Pinpoint the cell where the given text exists, returning its (X, Y) midpoint coordinate. 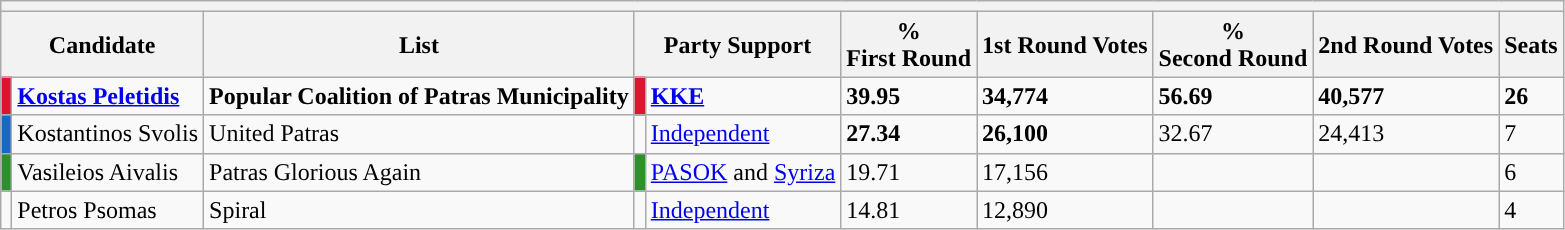
%First Round (909, 44)
Party Support (738, 44)
1st Round Votes (1065, 44)
40,577 (1406, 96)
26,100 (1065, 134)
24,413 (1406, 134)
32.67 (1233, 134)
39.95 (909, 96)
KKE (743, 96)
19.71 (909, 172)
26 (1531, 96)
United Patras (420, 134)
27.34 (909, 134)
12,890 (1065, 210)
Vasileios Aivalis (108, 172)
17,156 (1065, 172)
Candidate (102, 44)
List (420, 44)
Popular Coalition of Patras Municipality (420, 96)
PASOK and Syriza (743, 172)
4 (1531, 210)
Seats (1531, 44)
Petros Psomas (108, 210)
56.69 (1233, 96)
2nd Round Votes (1406, 44)
14.81 (909, 210)
34,774 (1065, 96)
Kostas Peletidis (108, 96)
Kostantinos Svolis (108, 134)
%Second Round (1233, 44)
Patras Glorious Again (420, 172)
7 (1531, 134)
Spiral (420, 210)
6 (1531, 172)
